Extract the [X, Y] coordinate from the center of the cell holding the provided text.  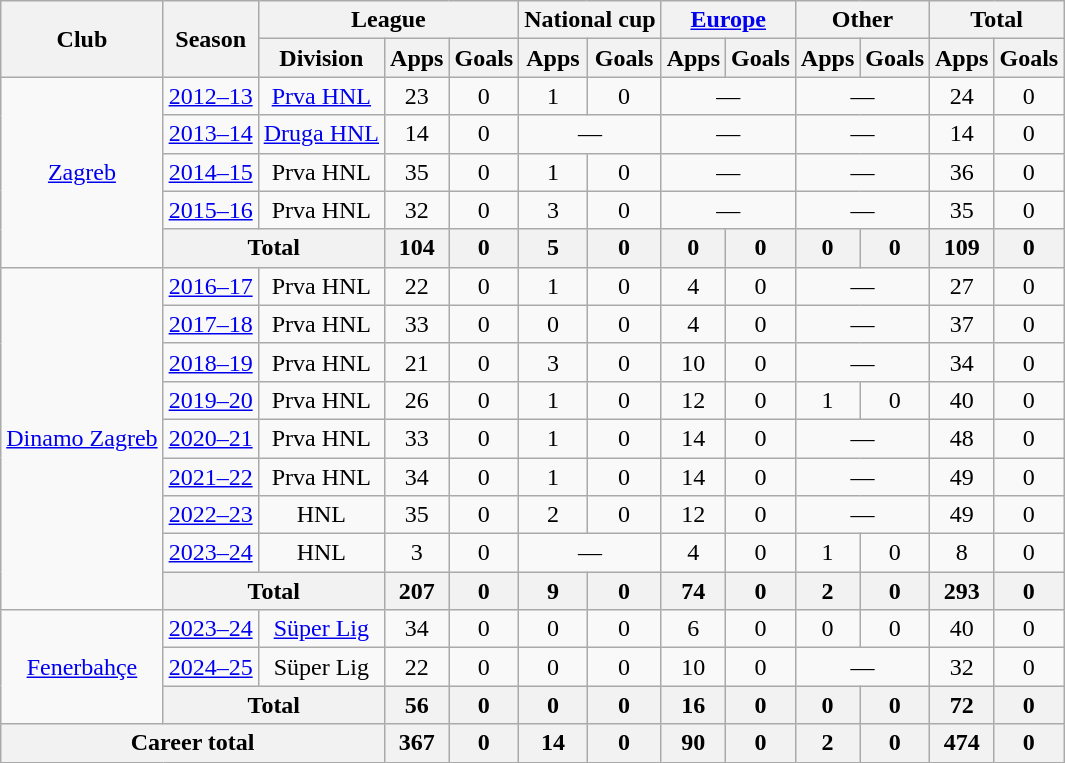
2024–25 [210, 667]
Division [321, 58]
Fenerbahçe [82, 667]
37 [962, 324]
56 [417, 705]
Druga HNL [321, 134]
2020–21 [210, 438]
90 [693, 743]
2022–23 [210, 515]
36 [962, 172]
48 [962, 438]
2018–19 [210, 362]
Europe [728, 20]
Career total [193, 743]
27 [962, 286]
2021–22 [210, 477]
5 [553, 248]
24 [962, 96]
293 [962, 591]
109 [962, 248]
8 [962, 553]
207 [417, 591]
2014–15 [210, 172]
National cup [590, 20]
2019–20 [210, 400]
Season [210, 39]
League [388, 20]
474 [962, 743]
6 [693, 629]
72 [962, 705]
2013–14 [210, 134]
Club [82, 39]
16 [693, 705]
2017–18 [210, 324]
104 [417, 248]
9 [553, 591]
Other [862, 20]
367 [417, 743]
2015–16 [210, 210]
2016–17 [210, 286]
Dinamo Zagreb [82, 438]
74 [693, 591]
2012–13 [210, 96]
23 [417, 96]
21 [417, 362]
26 [417, 400]
Zagreb [82, 172]
